Extract the [x, y] coordinate from the center of the cell holding the provided text.  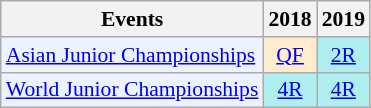
2018 [290, 19]
Asian Junior Championships [132, 55]
2R [344, 55]
2019 [344, 19]
Events [132, 19]
World Junior Championships [132, 90]
QF [290, 55]
